Determine the (x, y) coordinate at the center of the cell enclosing the given text.  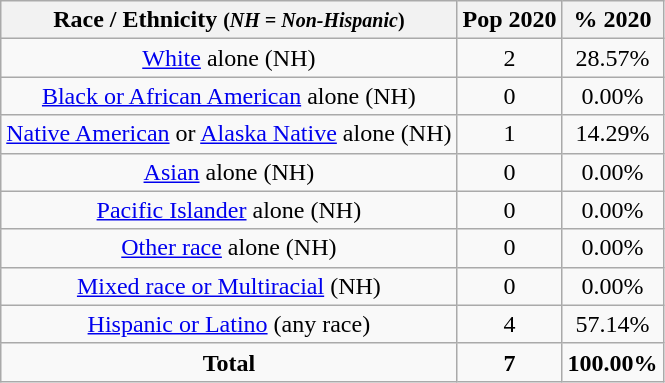
Black or African American alone (NH) (229, 96)
White alone (NH) (229, 58)
4 (510, 324)
Native American or Alaska Native alone (NH) (229, 134)
Mixed race or Multiracial (NH) (229, 286)
Other race alone (NH) (229, 248)
Total (229, 362)
Pacific Islander alone (NH) (229, 210)
57.14% (612, 324)
2 (510, 58)
Race / Ethnicity (NH = Non-Hispanic) (229, 20)
Pop 2020 (510, 20)
100.00% (612, 362)
Asian alone (NH) (229, 172)
14.29% (612, 134)
7 (510, 362)
Hispanic or Latino (any race) (229, 324)
28.57% (612, 58)
% 2020 (612, 20)
1 (510, 134)
